Extract the [X, Y] coordinate from the center of the cell holding the provided text.  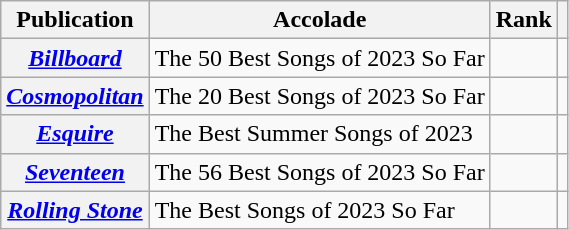
Esquire [75, 134]
Cosmopolitan [75, 96]
Accolade [320, 20]
The Best Songs of 2023 So Far [320, 210]
The Best Summer Songs of 2023 [320, 134]
Publication [75, 20]
The 50 Best Songs of 2023 So Far [320, 58]
Seventeen [75, 172]
Billboard [75, 58]
The 20 Best Songs of 2023 So Far [320, 96]
Rolling Stone [75, 210]
Rank [524, 20]
The 56 Best Songs of 2023 So Far [320, 172]
